Locate the cell with the specified text and output its [x, y] center coordinate. 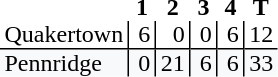
21 [172, 63]
12 [261, 35]
Pennridge [64, 63]
Quakertown [64, 35]
33 [261, 63]
